Determine the [X, Y] coordinate at the center of the cell enclosing the given text.  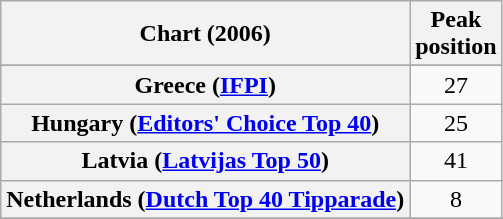
41 [456, 161]
Netherlands (Dutch Top 40 Tipparade) [206, 199]
8 [456, 199]
Greece (IFPI) [206, 85]
25 [456, 123]
27 [456, 85]
Peakposition [456, 34]
Chart (2006) [206, 34]
Hungary (Editors' Choice Top 40) [206, 123]
Latvia (Latvijas Top 50) [206, 161]
